Locate the cell with the specified text and output its [x, y] center coordinate. 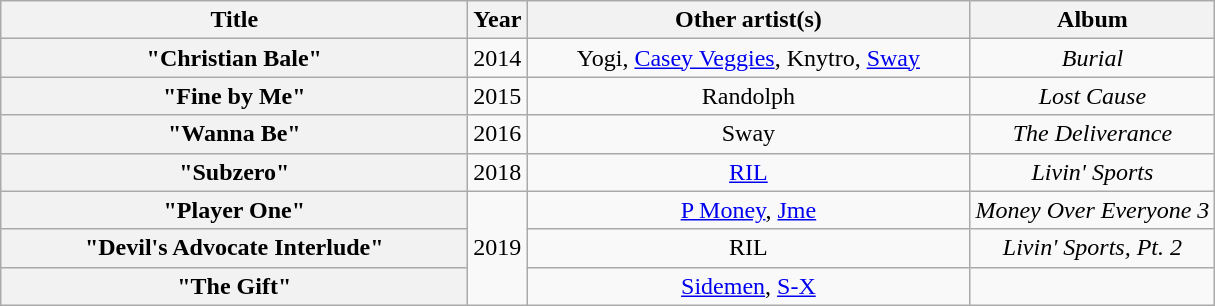
Livin' Sports [1092, 172]
2018 [498, 172]
Burial [1092, 58]
Yogi, Casey Veggies, Knytro, Sway [748, 58]
"Devil's Advocate Interlude" [234, 248]
2019 [498, 248]
Sidemen, S-X [748, 286]
"Fine by Me" [234, 96]
"Christian Bale" [234, 58]
2015 [498, 96]
"Subzero" [234, 172]
"Player One" [234, 210]
The Deliverance [1092, 134]
Livin' Sports, Pt. 2 [1092, 248]
2016 [498, 134]
Year [498, 20]
Lost Cause [1092, 96]
Sway [748, 134]
2014 [498, 58]
P Money, Jme [748, 210]
Randolph [748, 96]
Title [234, 20]
"Wanna Be" [234, 134]
Other artist(s) [748, 20]
"The Gift" [234, 286]
Album [1092, 20]
Money Over Everyone 3 [1092, 210]
